Return the [x, y] coordinate for the center point of the cell that contains the specified text.  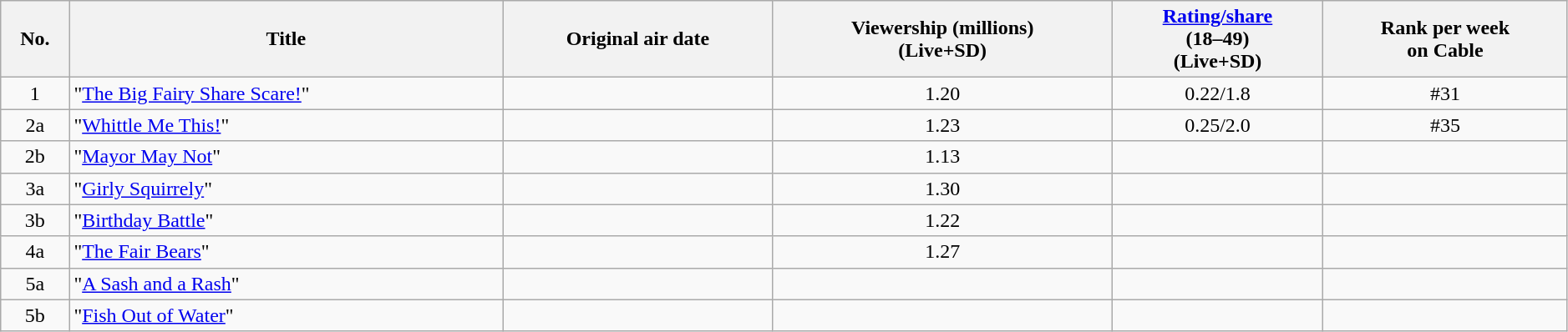
Rank per weekon Cable [1445, 39]
2b [35, 157]
4a [35, 252]
Title [286, 39]
1.22 [942, 220]
1.30 [942, 189]
5b [35, 315]
1 [35, 93]
"Whittle Me This!" [286, 125]
1.13 [942, 157]
"The Big Fairy Share Scare!" [286, 93]
3a [35, 189]
3b [35, 220]
"Girly Squirrely" [286, 189]
5a [35, 284]
"A Sash and a Rash" [286, 284]
"Mayor May Not" [286, 157]
Original air date [638, 39]
#31 [1445, 93]
0.25/2.0 [1217, 125]
"Fish Out of Water" [286, 315]
1.20 [942, 93]
1.23 [942, 125]
2a [35, 125]
Viewership (millions)(Live+SD) [942, 39]
"The Fair Bears" [286, 252]
#35 [1445, 125]
"Birthday Battle" [286, 220]
No. [35, 39]
Rating/share(18–49)(Live+SD) [1217, 39]
1.27 [942, 252]
0.22/1.8 [1217, 93]
